Find where the given text appears and provide that cell's center as [x, y] coordinate. 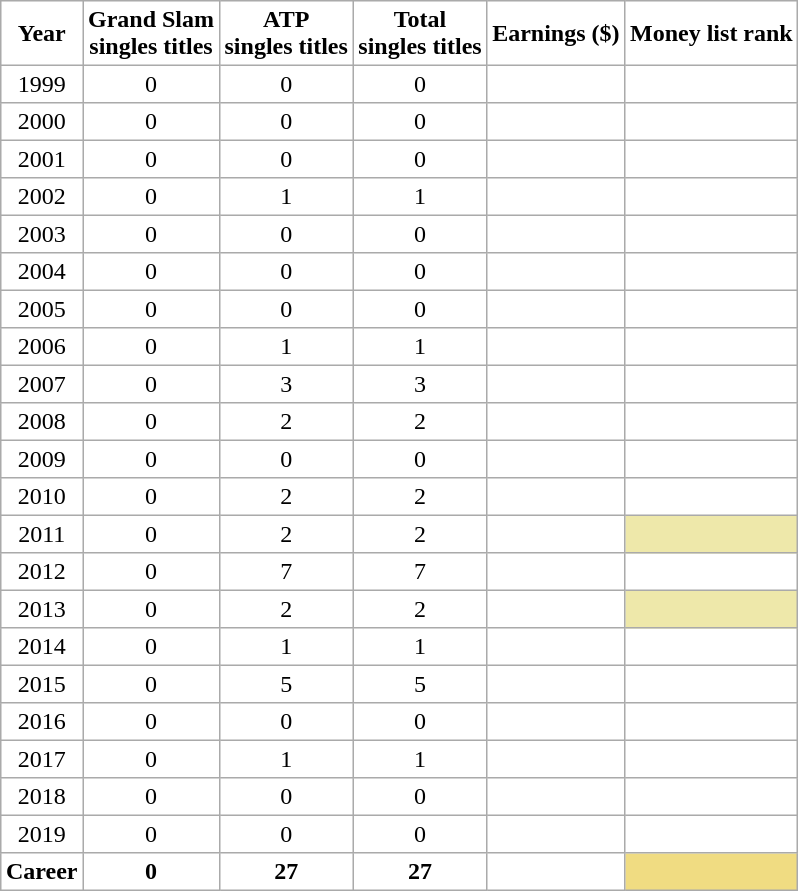
1999 [42, 84]
2005 [42, 309]
2016 [42, 722]
2006 [42, 347]
Career [42, 872]
2008 [42, 422]
2018 [42, 797]
2004 [42, 272]
Grand Slamsingles titles [152, 33]
ATPsingles titles [286, 33]
2015 [42, 684]
2019 [42, 834]
2014 [42, 647]
2000 [42, 122]
2012 [42, 572]
2011 [42, 534]
2003 [42, 234]
2001 [42, 159]
Totalsingles titles [420, 33]
Earnings ($) [556, 33]
2010 [42, 497]
2002 [42, 197]
2017 [42, 759]
Money list rank [712, 33]
2007 [42, 384]
Year [42, 33]
2009 [42, 459]
2013 [42, 609]
